Provide the [x, y] coordinate of the cell's center where the given text is located.  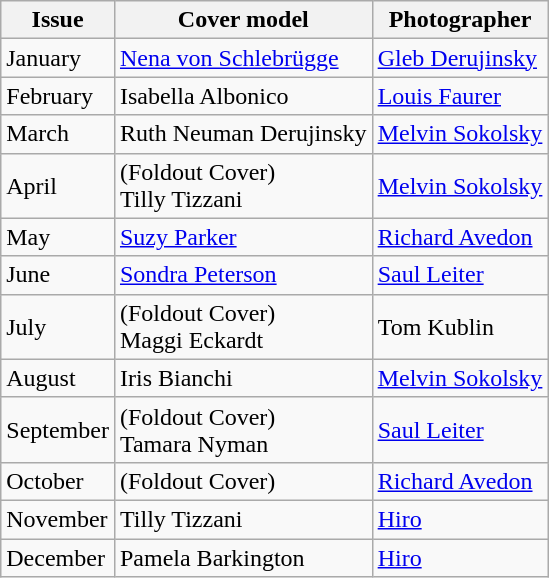
February [58, 96]
March [58, 134]
Pamela Barkington [243, 557]
(Foldout Cover) [243, 481]
Isabella Albonico [243, 96]
(Foldout Cover) Tilly Tizzani [243, 186]
Gleb Derujinsky [460, 58]
January [58, 58]
September [58, 430]
Sondra Peterson [243, 275]
Tilly Tizzani [243, 519]
July [58, 326]
Tom Kublin [460, 326]
Nena von Schlebrügge [243, 58]
October [58, 481]
Cover model [243, 20]
December [58, 557]
Suzy Parker [243, 237]
(Foldout Cover) Maggi Eckardt [243, 326]
May [58, 237]
April [58, 186]
Photographer [460, 20]
Issue [58, 20]
August [58, 378]
(Foldout Cover) Tamara Nyman [243, 430]
Louis Faurer [460, 96]
Ruth Neuman Derujinsky [243, 134]
Iris Bianchi [243, 378]
November [58, 519]
June [58, 275]
